Pinpoint the cell where the given text exists, returning its [X, Y] midpoint coordinate. 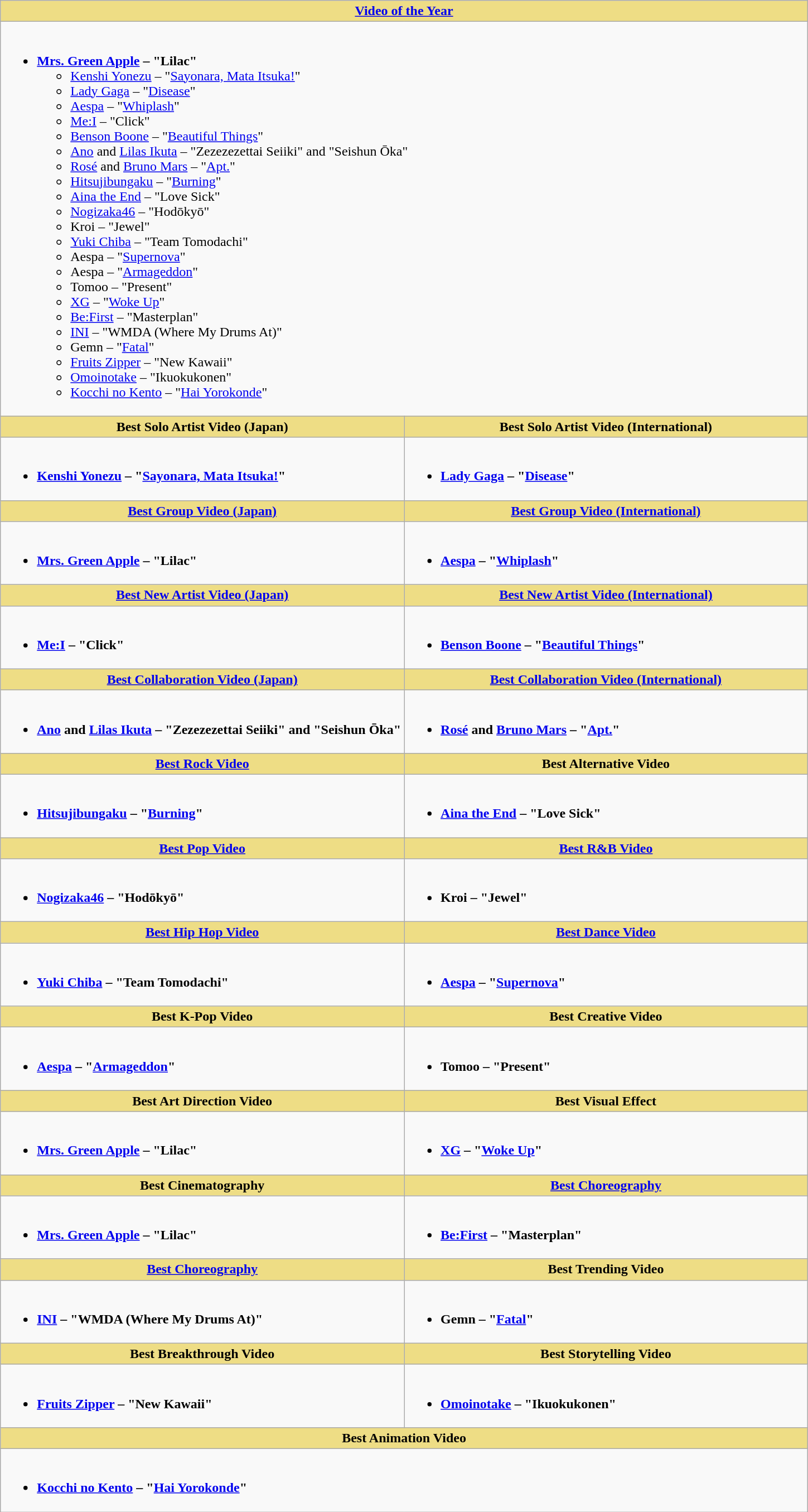
Be:First – "Masterplan" [606, 1227]
Best Group Video (International) [606, 511]
Best R&B Video [606, 848]
Best Creative Video [606, 1017]
Best Storytelling Video [606, 1354]
Best Cinematography [202, 1185]
Best New Artist Video (Japan) [202, 595]
Aina the End – "Love Sick" [606, 805]
Best Animation Video [404, 1438]
Aespa – "Armageddon" [202, 1059]
Kenshi Yonezu – "Sayonara, Mata Itsuka!" [202, 468]
Hitsujibungaku – "Burning" [202, 805]
Best Art Direction Video [202, 1101]
Best Dance Video [606, 933]
Best Solo Artist Video (International) [606, 427]
Best Group Video (Japan) [202, 511]
Best K-Pop Video [202, 1017]
Fruits Zipper – "New Kawaii" [202, 1395]
Kroi – "Jewel" [606, 890]
Best Collaboration Video (International) [606, 679]
Lady Gaga – "Disease" [606, 468]
Tomoo – "Present" [606, 1059]
Best Rock Video [202, 764]
Benson Boone – "Beautiful Things" [606, 637]
Aespa – "Supernova" [606, 975]
XG – "Woke Up" [606, 1143]
Best Breakthrough Video [202, 1354]
Video of the Year [404, 11]
Best Solo Artist Video (Japan) [202, 427]
Yuki Chiba – "Team Tomodachi" [202, 975]
Best Visual Effect [606, 1101]
Ano and Lilas Ikuta – "Zezezezettai Seiiki" and "Seishun Ōka" [202, 722]
Gemn – "Fatal" [606, 1312]
Best New Artist Video (International) [606, 595]
Aespa – "Whiplash" [606, 553]
Best Hip Hop Video [202, 933]
Rosé and Bruno Mars – "Apt." [606, 722]
Kocchi no Kento – "Hai Yorokonde" [404, 1480]
Omoinotake – "Ikuokukonen" [606, 1395]
Best Alternative Video [606, 764]
Me:I – "Click" [202, 637]
Best Trending Video [606, 1269]
Best Collaboration Video (Japan) [202, 679]
Best Pop Video [202, 848]
INI – "WMDA (Where My Drums At)" [202, 1312]
Nogizaka46 – "Hodōkyō" [202, 890]
